Capture the cell that displays the provided text and extract its (x, y) central coordinate. 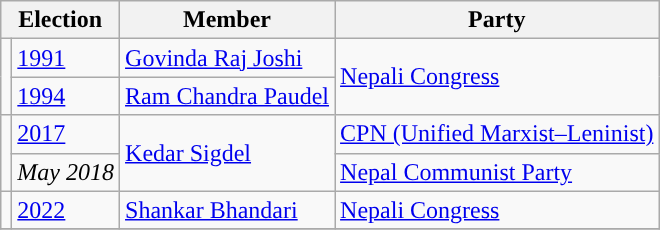
Govinda Raj Joshi (228, 58)
Nepal Communist Party (497, 172)
May 2018 (66, 172)
1994 (66, 96)
Party (497, 20)
Kedar Sigdel (228, 153)
2017 (66, 134)
1991 (66, 58)
Shankar Bhandari (228, 210)
Election (60, 20)
Member (228, 20)
CPN (Unified Marxist–Leninist) (497, 134)
2022 (66, 210)
Ram Chandra Paudel (228, 96)
